Find where the given text appears and provide that cell's center as [x, y] coordinate. 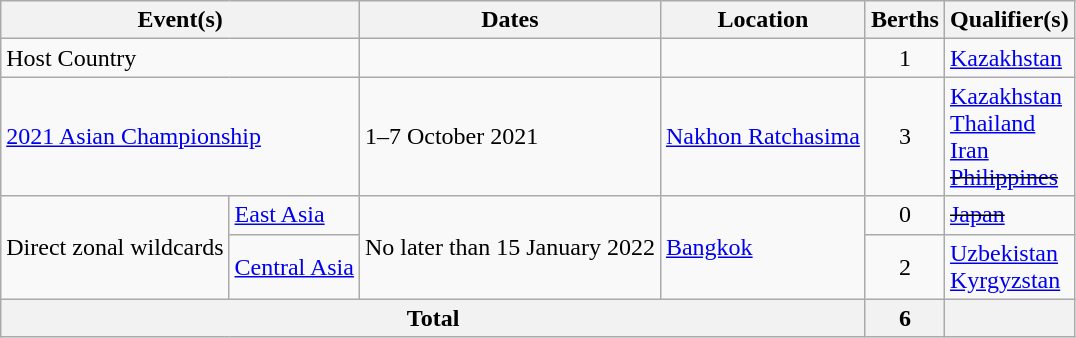
Bangkok [762, 248]
Nakhon Ratchasima [762, 136]
East Asia [294, 215]
Japan [1009, 215]
Central Asia [294, 266]
0 [904, 215]
Kazakhstan [1009, 58]
Qualifier(s) [1009, 20]
2021 Asian Championship [180, 136]
Berths [904, 20]
Host Country [180, 58]
3 [904, 136]
1 [904, 58]
Event(s) [180, 20]
Total [434, 318]
2 [904, 266]
No later than 15 January 2022 [510, 248]
Location [762, 20]
Dates [510, 20]
1–7 October 2021 [510, 136]
Kazakhstan Thailand Iran Philippines [1009, 136]
Uzbekistan Kyrgyzstan [1009, 266]
Direct zonal wildcards [115, 248]
6 [904, 318]
